Provide the (X, Y) coordinate of the cell's center where the given text is located.  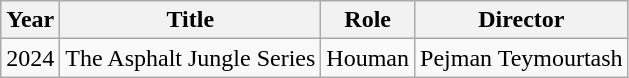
Year (30, 20)
Pejman Teymourtash (522, 58)
Houman (368, 58)
Role (368, 20)
Title (190, 20)
The Asphalt Jungle Series (190, 58)
2024 (30, 58)
Director (522, 20)
